Scan for the cell matching the given text and deliver its (X, Y) coordinate at center. 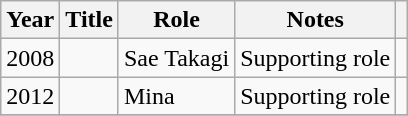
Title (90, 20)
2012 (30, 96)
2008 (30, 58)
Year (30, 20)
Notes (316, 20)
Sae Takagi (176, 58)
Mina (176, 96)
Role (176, 20)
